For the text-containing cell, return its midpoint in (x, y) coordinate format. 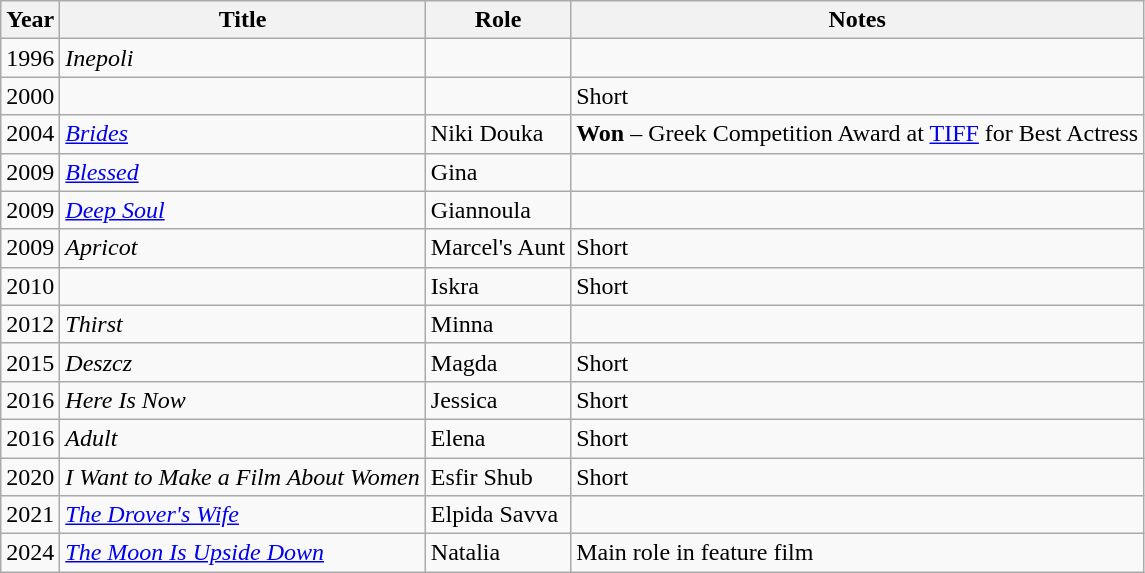
Brides (242, 134)
2004 (30, 134)
Gina (498, 172)
2012 (30, 324)
2024 (30, 553)
Thirst (242, 324)
Title (242, 20)
Esfir Shub (498, 477)
Deep Soul (242, 210)
Blessed (242, 172)
Jessica (498, 400)
I Want to Make a Film About Women (242, 477)
Role (498, 20)
Deszcz (242, 362)
Notes (858, 20)
Niki Douka (498, 134)
Natalia (498, 553)
The Moon Is Upside Down (242, 553)
2010 (30, 286)
2000 (30, 96)
2015 (30, 362)
Year (30, 20)
Marcel's Aunt (498, 248)
Here Is Now (242, 400)
1996 (30, 58)
Inepoli (242, 58)
Minna (498, 324)
2020 (30, 477)
Iskra (498, 286)
Elena (498, 438)
Adult (242, 438)
Elpida Savva (498, 515)
Won – Greek Competition Award at TIFF for Best Actress (858, 134)
Magda (498, 362)
Giannoula (498, 210)
The Drover's Wife (242, 515)
2021 (30, 515)
Main role in feature film (858, 553)
Apricot (242, 248)
